Pinpoint the cell where the given text exists, returning its (x, y) midpoint coordinate. 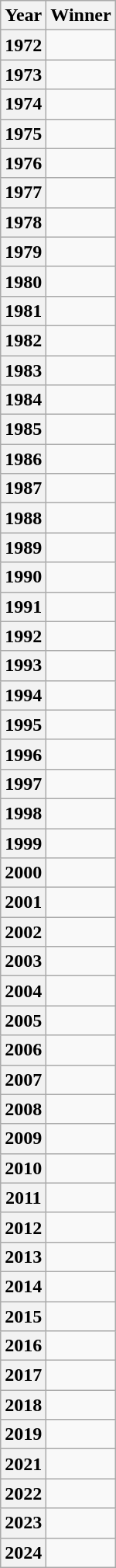
2003 (23, 961)
2014 (23, 1286)
2018 (23, 1405)
1998 (23, 813)
1986 (23, 459)
1989 (23, 548)
1992 (23, 636)
2011 (23, 1198)
1975 (23, 134)
Year (23, 16)
2004 (23, 991)
2008 (23, 1109)
2024 (23, 1552)
2019 (23, 1434)
2015 (23, 1316)
2002 (23, 932)
1994 (23, 695)
1996 (23, 754)
1979 (23, 252)
1977 (23, 193)
2007 (23, 1080)
2006 (23, 1050)
1993 (23, 666)
2023 (23, 1523)
1978 (23, 222)
2012 (23, 1227)
2000 (23, 873)
2009 (23, 1139)
1988 (23, 518)
1974 (23, 104)
Winner (80, 16)
1980 (23, 281)
1999 (23, 843)
1976 (23, 163)
2005 (23, 1020)
1987 (23, 488)
2021 (23, 1464)
2016 (23, 1346)
1981 (23, 311)
1985 (23, 429)
2001 (23, 902)
1997 (23, 784)
1972 (23, 45)
2022 (23, 1493)
1983 (23, 370)
1982 (23, 340)
1973 (23, 75)
2010 (23, 1168)
1991 (23, 607)
1995 (23, 725)
1990 (23, 577)
2017 (23, 1375)
2013 (23, 1257)
1984 (23, 400)
